For the text-containing cell, return its midpoint in (x, y) coordinate format. 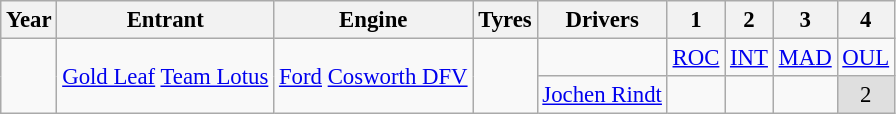
Drivers (602, 20)
4 (866, 20)
Ford Cosworth DFV (374, 76)
OUL (866, 58)
Year (29, 20)
MAD (805, 58)
Tyres (505, 20)
Gold Leaf Team Lotus (166, 76)
Entrant (166, 20)
Jochen Rindt (602, 95)
3 (805, 20)
INT (750, 58)
ROC (696, 58)
1 (696, 20)
Engine (374, 20)
